Capture the cell that displays the provided text and extract its [X, Y] central coordinate. 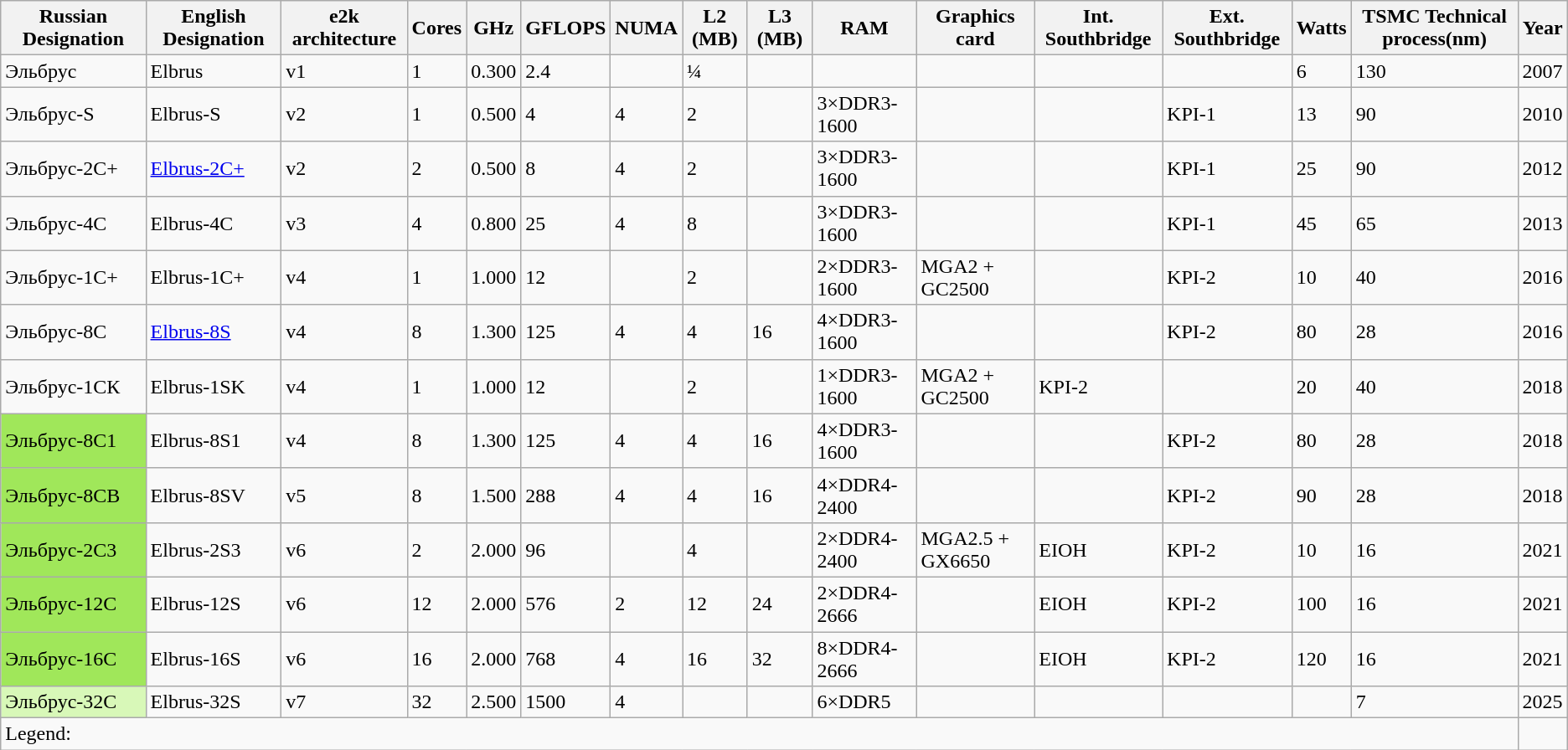
4×DDR4-2400 [864, 496]
v7 [344, 702]
Elbrus-8S1 [214, 440]
Elbrus-2S3 [214, 549]
20 [1322, 387]
Cores [437, 28]
7 [1434, 702]
Elbrus-8S [214, 331]
0.300 [494, 71]
Эльбрус-2С3 [74, 549]
Эльбрус-16C [74, 658]
Elbrus-2C+ [214, 169]
120 [1322, 658]
576 [566, 604]
Эльбрус-8С [74, 331]
e2k architecture [344, 28]
Elbrus-32S [214, 702]
RAM [864, 28]
Эльбрус-8С1 [74, 440]
¼ [714, 71]
Year [1543, 28]
288 [566, 496]
1500 [566, 702]
NUMA [647, 28]
2025 [1543, 702]
2012 [1543, 169]
Эльбрус-32C [74, 702]
13 [1322, 114]
Elbrus-1SK [214, 387]
100 [1322, 604]
Elbrus-16S [214, 658]
65 [1434, 223]
2007 [1543, 71]
v1 [344, 71]
Elbrus-1C+ [214, 278]
2×DDR4-2666 [864, 604]
Эльбрус-8СВ [74, 496]
2×DDR3-1600 [864, 278]
45 [1322, 223]
6×DDR5 [864, 702]
2.4 [566, 71]
Elbrus-S [214, 114]
Эльбрус-S [74, 114]
Elbrus-12S [214, 604]
1×DDR3-1600 [864, 387]
Эльбрус-12C [74, 604]
2.500 [494, 702]
2×DDR4-2400 [864, 549]
768 [566, 658]
L2 (MB) [714, 28]
1.500 [494, 496]
TSMC Technical process(nm) [1434, 28]
v3 [344, 223]
MGA2.5 + GX6650 [975, 549]
Эльбрус [74, 71]
Эльбрус-1С+ [74, 278]
8×DDR4-2666 [864, 658]
Ext. Southbridge [1228, 28]
GHz [494, 28]
Elbrus-4C [214, 223]
English Designation [214, 28]
Russian Designation [74, 28]
Watts [1322, 28]
2010 [1543, 114]
Эльбрус-1СК [74, 387]
Эльбрус-4С [74, 223]
Int. Southbridge [1099, 28]
v5 [344, 496]
Legend: [759, 734]
0.800 [494, 223]
L3 (MB) [780, 28]
24 [780, 604]
Graphics card [975, 28]
6 [1322, 71]
GFLOPS [566, 28]
130 [1434, 71]
2013 [1543, 223]
Elbrus [214, 71]
Эльбрус-2C+ [74, 169]
96 [566, 549]
Elbrus-8SV [214, 496]
